Provide the (X, Y) coordinate of the cell's center where the given text is located.  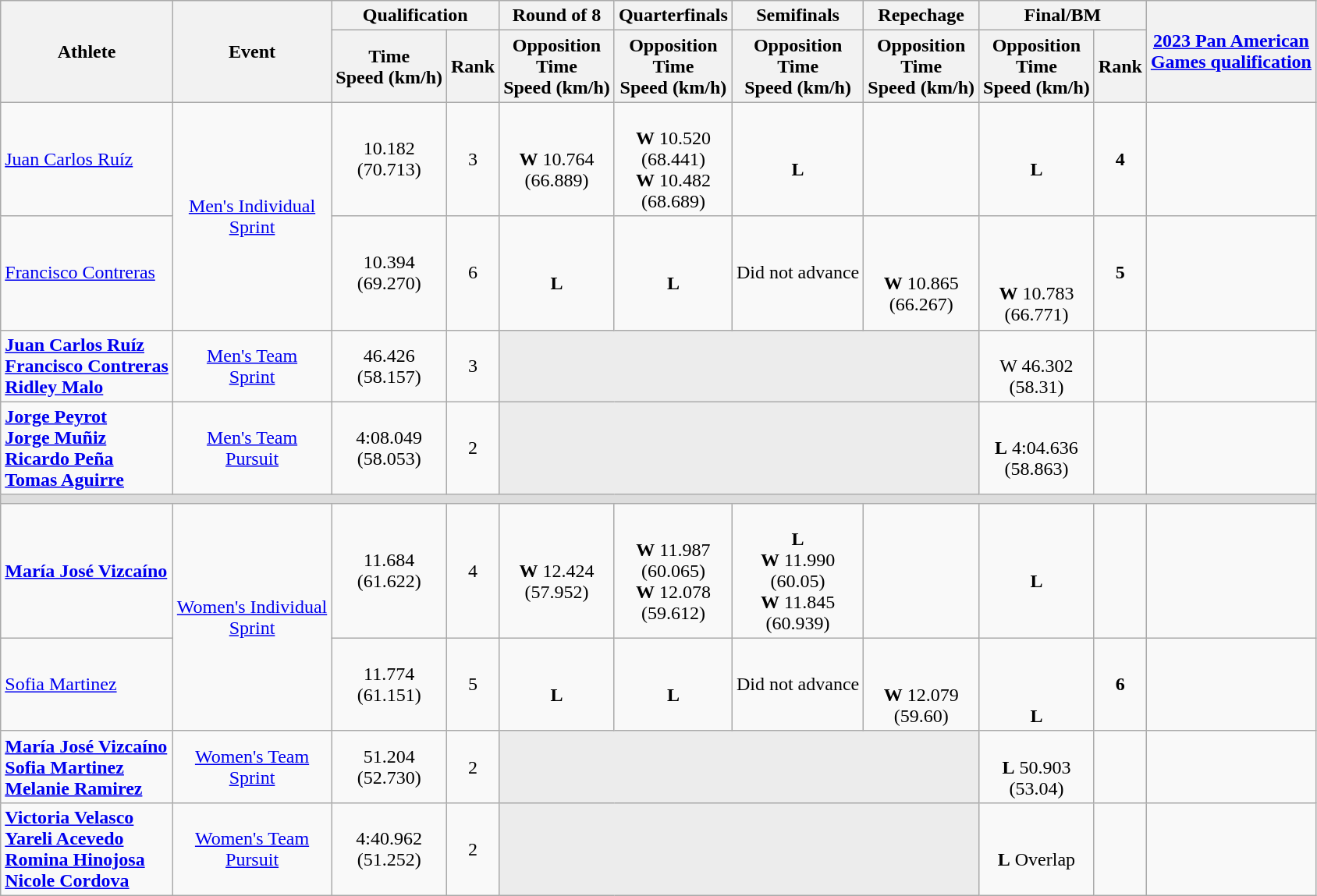
W 10.865(66.267) (921, 273)
TimeSpeed (km/h) (389, 66)
María José Vizcaíno (87, 571)
W 10.764(66.889) (557, 159)
4:08.049(58.053) (389, 448)
11.774(61.151) (389, 685)
Qualification (415, 16)
L Overlap (1037, 848)
W 10.520(68.441)W 10.482(68.689) (673, 159)
Juan Carlos Ruíz Francisco ContrerasRidley Malo (87, 366)
W 12.079(59.60) (921, 685)
Francisco Contreras (87, 273)
Athlete (87, 51)
W 46.302(58.31) (1037, 366)
Men's Team Sprint (251, 366)
Juan Carlos Ruíz (87, 159)
10.394(69.270) (389, 273)
W 10.783(66.771) (1037, 273)
Quarterfinals (673, 16)
51.204(52.730) (389, 767)
Sofia Martinez (87, 685)
11.684(61.622) (389, 571)
Repechage (921, 16)
10.182(70.713) (389, 159)
W 11.987(60.065)W 12.078(59.612) (673, 571)
Victoria VelascoYareli AcevedoRomina HinojosaNicole Cordova (87, 848)
LW 11.990(60.05)W 11.845(60.939) (797, 571)
Men's Team Pursuit (251, 448)
Final/BM (1063, 16)
W 12.424(57.952) (557, 571)
Men's Individual Sprint (251, 216)
Women's Team Sprint (251, 767)
María José VizcaínoSofia MartinezMelanie Ramirez (87, 767)
Women's Individual Sprint (251, 617)
Event (251, 51)
L 4:04.636(58.863) (1037, 448)
Semifinals (797, 16)
4:40.962(51.252) (389, 848)
L 50.903(53.04) (1037, 767)
2023 Pan American Games qualification (1231, 51)
Round of 8 (557, 16)
Jorge PeyrotJorge MuñizRicardo PeñaTomas Aguirre (87, 448)
Women's Team Pursuit (251, 848)
46.426(58.157) (389, 366)
